Scan for the cell matching the given text and deliver its [X, Y] coordinate at center. 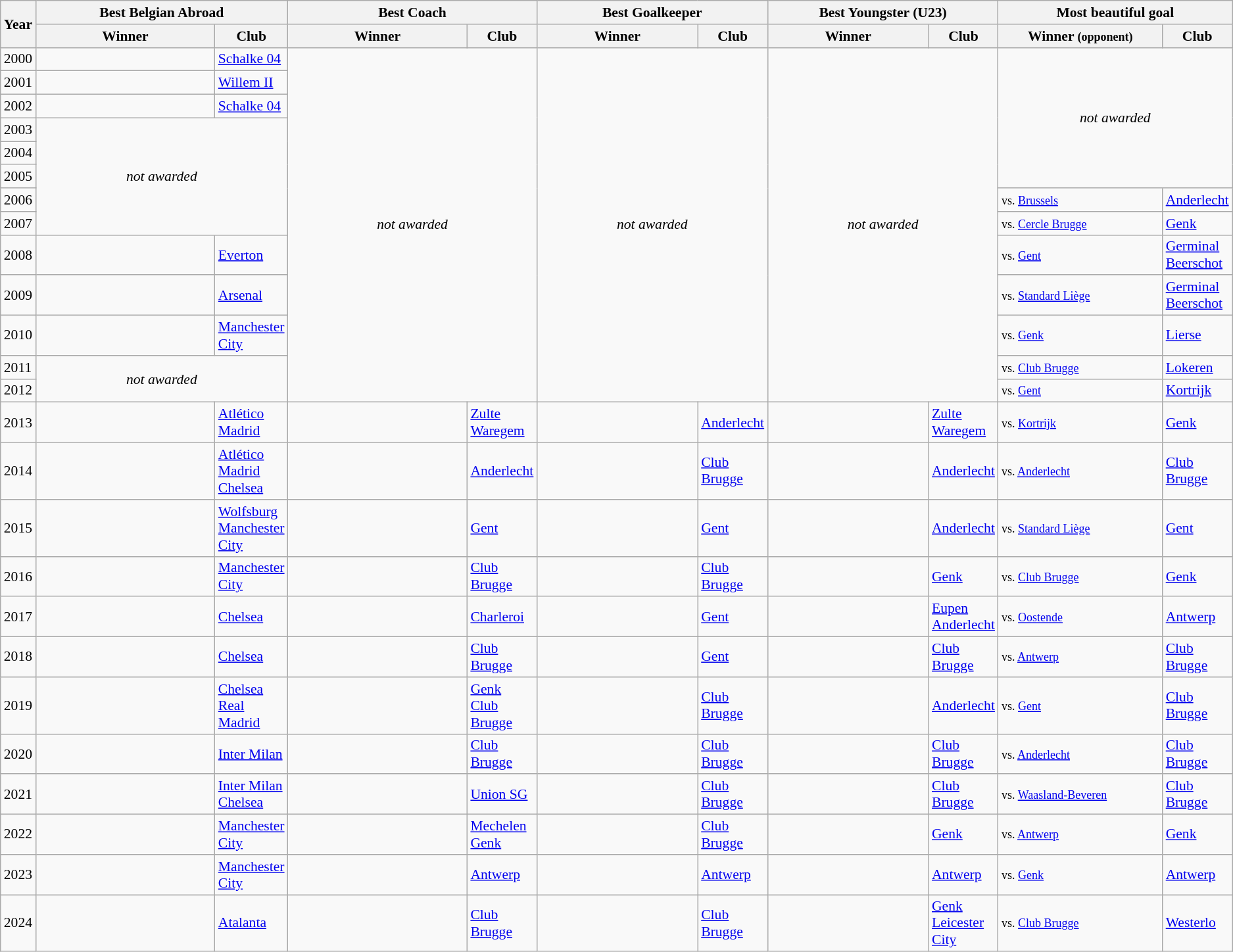
Wolfsburg Manchester City [251, 529]
2016 [18, 576]
2023 [18, 874]
2004 [18, 153]
EupenAnderlecht [963, 617]
2021 [18, 794]
2006 [18, 200]
Kortrijk [1197, 391]
vs. Kortrijk [1080, 422]
Year [18, 24]
Charleroi [502, 617]
Westerlo [1197, 923]
Inter Milan Chelsea [251, 794]
Willem II [251, 83]
2010 [18, 335]
Best Goalkeeper [652, 12]
Everton [251, 255]
Best Belgian Abroad [162, 12]
2018 [18, 657]
vs. Waasland-Beveren [1080, 794]
Atalanta [251, 923]
vs. Brussels [1080, 200]
2007 [18, 224]
vs. Oostende [1080, 617]
GenkClub Brugge [502, 706]
2001 [18, 83]
Genk Leicester City [963, 923]
Best Youngster (U23) [882, 12]
2012 [18, 391]
2002 [18, 107]
Most beautiful goal [1115, 12]
Chelsea Real Madrid [251, 706]
Atlético Madrid Chelsea [251, 471]
Union SG [502, 794]
2008 [18, 255]
Inter Milan [251, 753]
2014 [18, 471]
2013 [18, 422]
2020 [18, 753]
Lokeren [1197, 368]
2009 [18, 296]
Winner (opponent) [1080, 36]
2022 [18, 835]
MechelenGenk [502, 835]
Lierse [1197, 335]
2005 [18, 177]
2011 [18, 368]
Arsenal [251, 296]
2017 [18, 617]
2015 [18, 529]
Atlético Madrid [251, 422]
Best Coach [413, 12]
2019 [18, 706]
2003 [18, 130]
2024 [18, 923]
vs. Cercle Brugge [1080, 224]
2000 [18, 59]
